Locate the cell with the specified text and output its [X, Y] center coordinate. 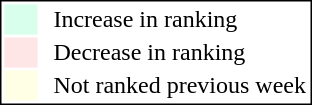
Increase in ranking [180, 19]
Decrease in ranking [180, 53]
Not ranked previous week [180, 85]
